Search for the cell housing the specified text and yield its (x, y) center coordinate. 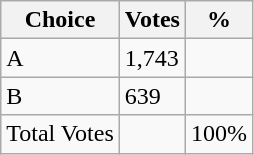
100% (218, 134)
Votes (152, 20)
1,743 (152, 58)
Total Votes (60, 134)
A (60, 58)
B (60, 96)
Choice (60, 20)
639 (152, 96)
% (218, 20)
